For the text-containing cell, return its midpoint in (X, Y) coordinate format. 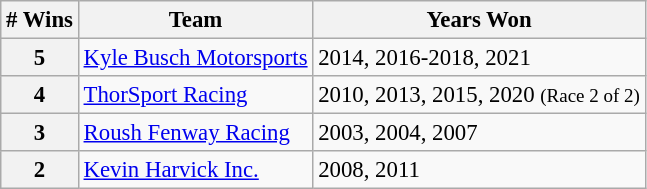
4 (40, 95)
2010, 2013, 2015, 2020 (Race 2 of 2) (479, 95)
2003, 2004, 2007 (479, 133)
Kyle Busch Motorsports (196, 58)
Team (196, 20)
Kevin Harvick Inc. (196, 170)
ThorSport Racing (196, 95)
Years Won (479, 20)
Roush Fenway Racing (196, 133)
2 (40, 170)
# Wins (40, 20)
5 (40, 58)
2008, 2011 (479, 170)
3 (40, 133)
2014, 2016-2018, 2021 (479, 58)
